Locate the cell with the specified text and output its [x, y] center coordinate. 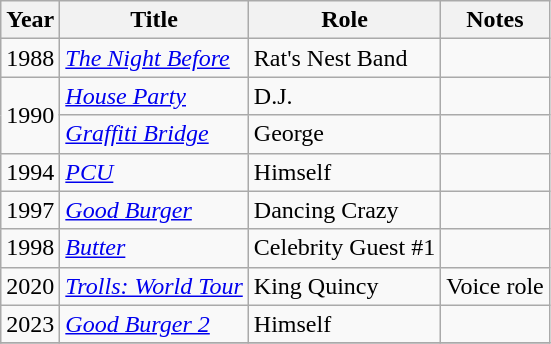
Voice role [496, 286]
PCU [154, 172]
1990 [30, 115]
Good Burger 2 [154, 324]
D.J. [344, 96]
1988 [30, 58]
2020 [30, 286]
1998 [30, 248]
Celebrity Guest #1 [344, 248]
Good Burger [154, 210]
1997 [30, 210]
King Quincy [344, 286]
Trolls: World Tour [154, 286]
House Party [154, 96]
Rat's Nest Band [344, 58]
The Night Before [154, 58]
1994 [30, 172]
George [344, 134]
2023 [30, 324]
Title [154, 20]
Year [30, 20]
Graffiti Bridge [154, 134]
Butter [154, 248]
Dancing Crazy [344, 210]
Notes [496, 20]
Role [344, 20]
